Detect which cell encompasses the target text, then output its (X, Y) center coordinate. 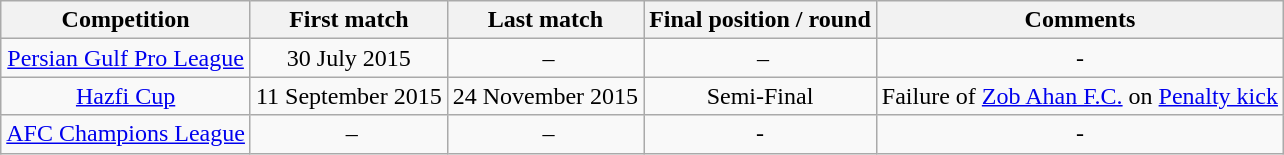
30 July 2015 (348, 58)
11 September 2015 (348, 96)
Persian Gulf Pro League (126, 58)
Failure of Zob Ahan F.C. on Penalty kick (1080, 96)
First match (348, 20)
Competition (126, 20)
Final position / round (760, 20)
Comments (1080, 20)
Semi-Final (760, 96)
AFC Champions League (126, 134)
24 November 2015 (545, 96)
Hazfi Cup (126, 96)
Last match (545, 20)
